Scan for the cell matching the given text and deliver its (X, Y) coordinate at center. 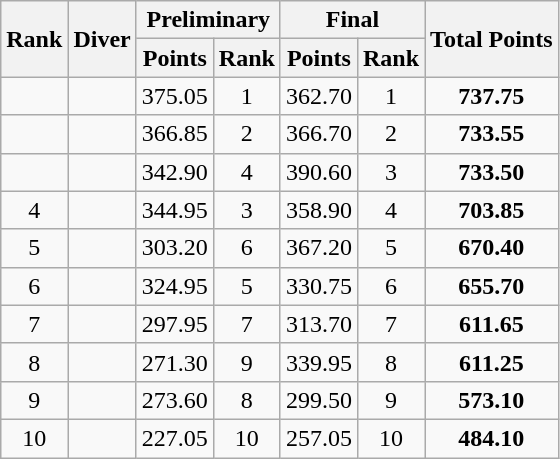
Preliminary (208, 20)
358.90 (318, 210)
366.85 (174, 134)
271.30 (174, 362)
362.70 (318, 96)
299.50 (318, 400)
366.70 (318, 134)
703.85 (492, 210)
375.05 (174, 96)
297.95 (174, 324)
303.20 (174, 248)
Final (352, 20)
342.90 (174, 172)
273.60 (174, 400)
324.95 (174, 286)
257.05 (318, 438)
737.75 (492, 96)
Total Points (492, 39)
227.05 (174, 438)
344.95 (174, 210)
390.60 (318, 172)
484.10 (492, 438)
573.10 (492, 400)
339.95 (318, 362)
733.55 (492, 134)
655.70 (492, 286)
611.65 (492, 324)
Diver (102, 39)
611.25 (492, 362)
367.20 (318, 248)
330.75 (318, 286)
670.40 (492, 248)
313.70 (318, 324)
733.50 (492, 172)
